Return the [X, Y] coordinate for the center point of the cell that contains the specified text.  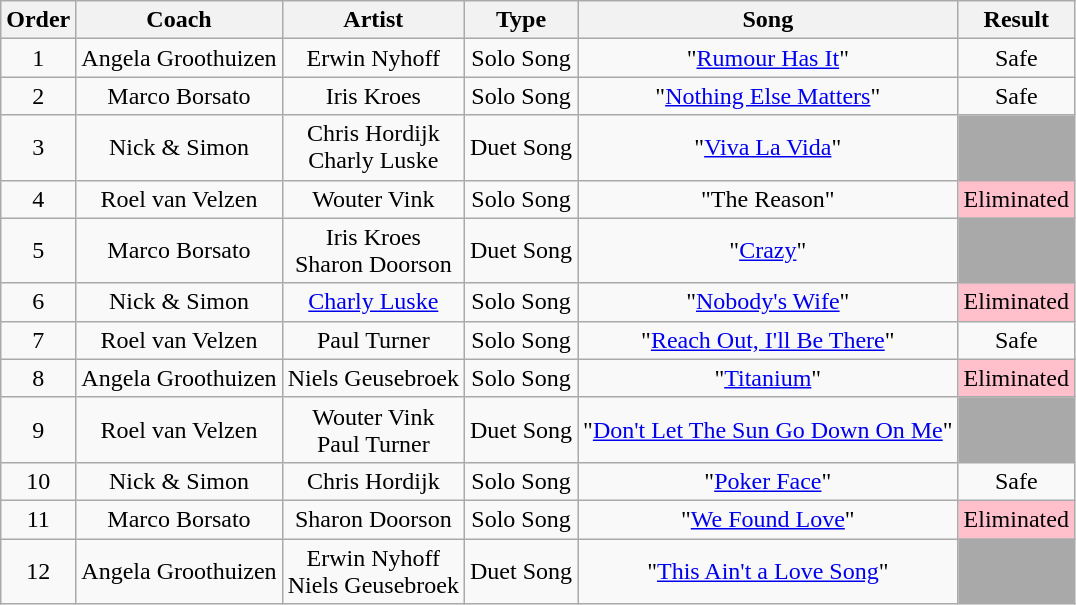
7 [38, 340]
Wouter Vink [373, 199]
2 [38, 96]
"Viva La Vida" [768, 148]
Iris Kroes [373, 96]
"Poker Face" [768, 481]
1 [38, 58]
Paul Turner [373, 340]
Iris KroesSharon Doorson [373, 250]
Chris Hordijk [373, 481]
5 [38, 250]
Type [520, 20]
Result [1016, 20]
9 [38, 430]
4 [38, 199]
"Nobody's Wife" [768, 302]
10 [38, 481]
Wouter VinkPaul Turner [373, 430]
"Nothing Else Matters" [768, 96]
"Reach Out, I'll Be There" [768, 340]
11 [38, 519]
Niels Geusebroek [373, 378]
Charly Luske [373, 302]
Sharon Doorson [373, 519]
"This Ain't a Love Song" [768, 570]
Song [768, 20]
"Crazy" [768, 250]
Artist [373, 20]
"Titanium" [768, 378]
3 [38, 148]
Chris HordijkCharly Luske [373, 148]
"Don't Let The Sun Go Down On Me" [768, 430]
6 [38, 302]
Order [38, 20]
"The Reason" [768, 199]
"We Found Love" [768, 519]
Erwin NyhoffNiels Geusebroek [373, 570]
12 [38, 570]
"Rumour Has It" [768, 58]
8 [38, 378]
Coach [179, 20]
Erwin Nyhoff [373, 58]
